Return [x, y] of the center of cell containing provided text 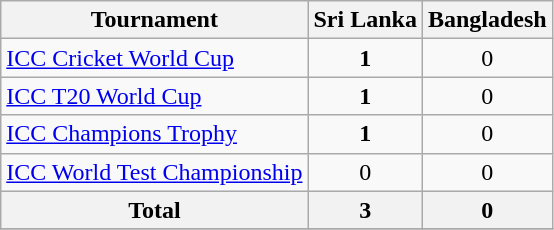
ICC World Test Championship [154, 172]
ICC Champions Trophy [154, 134]
Sri Lanka [365, 20]
Total [154, 210]
Tournament [154, 20]
ICC T20 World Cup [154, 96]
ICC Cricket World Cup [154, 58]
3 [365, 210]
Bangladesh [487, 20]
